Provide the [x, y] coordinate of the cell's center where the given text is located.  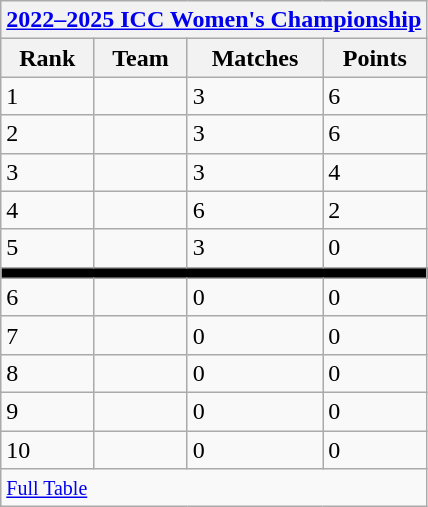
Points [375, 58]
Matches [254, 58]
Team [141, 58]
8 [48, 373]
10 [48, 449]
Full Table [214, 488]
9 [48, 411]
1 [48, 96]
7 [48, 335]
2022–2025 ICC Women's Championship [214, 20]
5 [48, 248]
Rank [48, 58]
